Output the [x, y] coordinate of the center of the cell containing the given text.  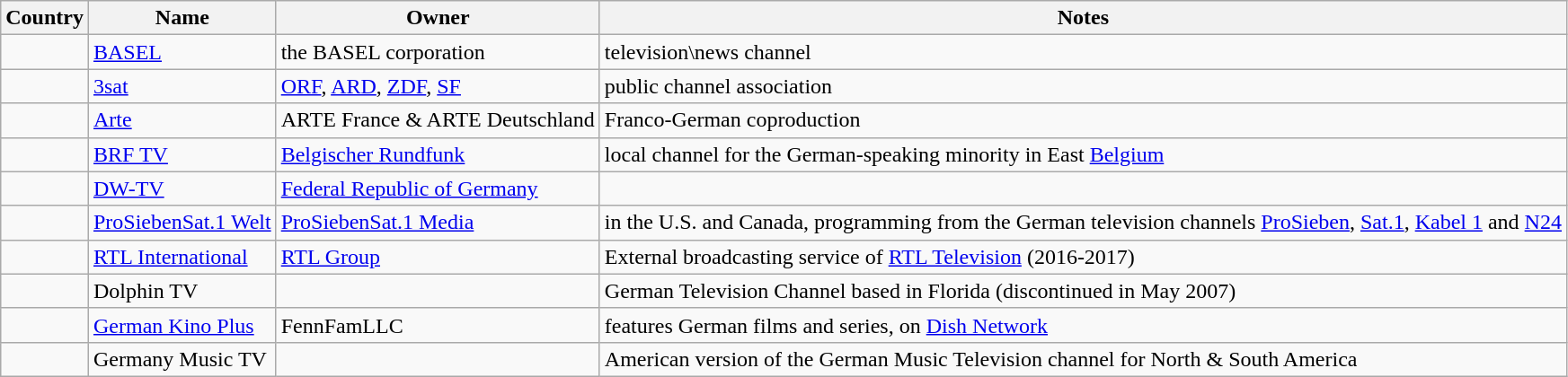
ProSiebenSat.1 Welt [182, 223]
External broadcasting service of RTL Television (2016-2017) [1083, 257]
Arte [182, 120]
features German films and series, on Dish Network [1083, 325]
3sat [182, 86]
BRF TV [182, 154]
RTL Group [438, 257]
RTL International [182, 257]
Franco-German coproduction [1083, 120]
local channel for the German-speaking minority in East Belgium [1083, 154]
DW-TV [182, 188]
Federal Republic of Germany [438, 188]
Dolphin TV [182, 291]
television\news channel [1083, 52]
in the U.S. and Canada, programming from the German television channels ProSieben, Sat.1, Kabel 1 and N24 [1083, 223]
FennFamLLC [438, 325]
Germany Music TV [182, 359]
public channel association [1083, 86]
Name [182, 18]
ARTE France & ARTE Deutschland [438, 120]
ORF, ARD, ZDF, SF [438, 86]
German Kino Plus [182, 325]
Notes [1083, 18]
ProSiebenSat.1 Media [438, 223]
Belgischer Rundfunk [438, 154]
German Television Channel based in Florida (discontinued in May 2007) [1083, 291]
the BASEL corporation [438, 52]
Owner [438, 18]
American version of the German Music Television channel for North & South America [1083, 359]
BASEL [182, 52]
Country [45, 18]
